Determine the (X, Y) coordinate at the center of the cell enclosing the given text.  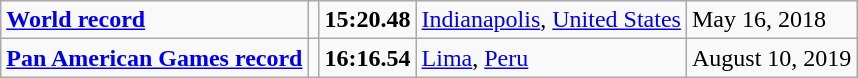
May 16, 2018 (771, 20)
World record (154, 20)
Lima, Peru (551, 58)
15:20.48 (368, 20)
August 10, 2019 (771, 58)
Pan American Games record (154, 58)
Indianapolis, United States (551, 20)
16:16.54 (368, 58)
